Locate the cell with the specified text and output its [x, y] center coordinate. 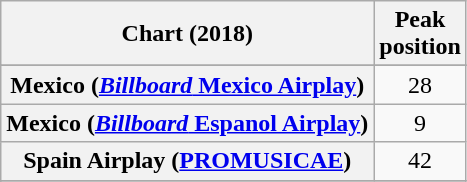
Spain Airplay (PROMUSICAE) [188, 161]
9 [420, 123]
Chart (2018) [188, 34]
Mexico (Billboard Espanol Airplay) [188, 123]
Mexico (Billboard Mexico Airplay) [188, 85]
Peakposition [420, 34]
28 [420, 85]
42 [420, 161]
